Extract the (x, y) coordinate from the center of the cell holding the provided text.  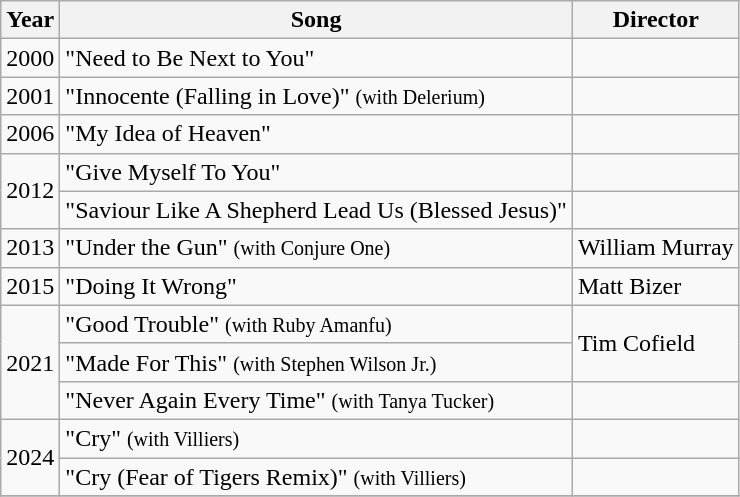
"Cry (Fear of Tigers Remix)" (with Villiers) (316, 477)
"Made For This" (with Stephen Wilson Jr.) (316, 362)
Year (30, 20)
2012 (30, 191)
"Innocente (Falling in Love)" (with Delerium) (316, 96)
"Cry" (with Villiers) (316, 438)
"Never Again Every Time" (with Tanya Tucker) (316, 400)
"Saviour Like A Shepherd Lead Us (Blessed Jesus)" (316, 210)
Tim Cofield (656, 343)
2001 (30, 96)
"Doing It Wrong" (316, 286)
2006 (30, 134)
"Need to Be Next to You" (316, 58)
"My Idea of Heaven" (316, 134)
Director (656, 20)
"Good Trouble" (with Ruby Amanfu) (316, 324)
2021 (30, 362)
2013 (30, 248)
Song (316, 20)
William Murray (656, 248)
2015 (30, 286)
Matt Bizer (656, 286)
"Give Myself To You" (316, 172)
"Under the Gun" (with Conjure One) (316, 248)
2000 (30, 58)
2024 (30, 457)
